Return (x, y) of the center of cell containing provided text 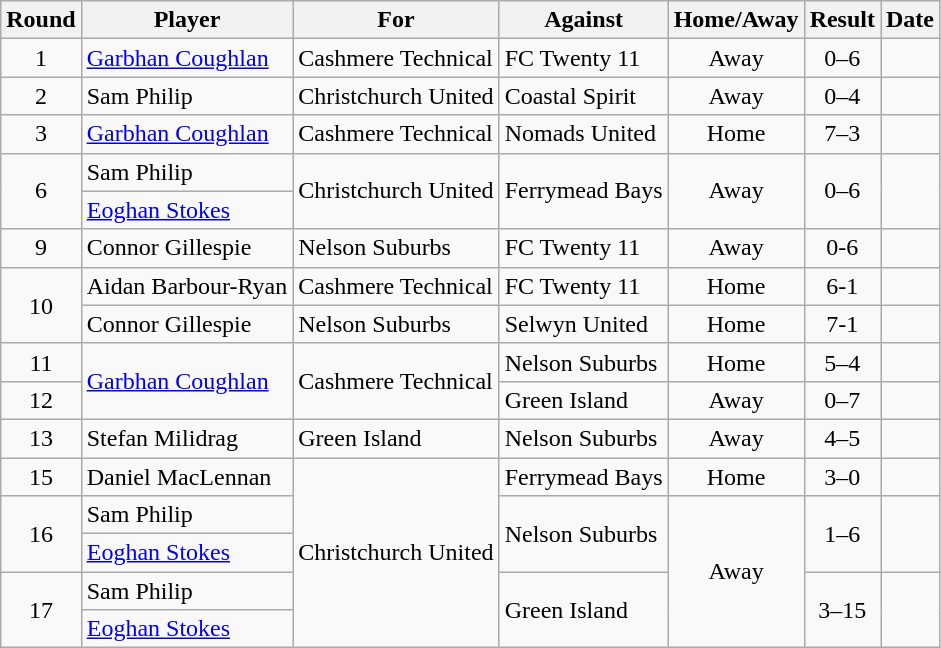
3–15 (842, 610)
4–5 (842, 438)
7–3 (842, 134)
10 (41, 305)
0-6 (842, 248)
Home/Away (736, 20)
1–6 (842, 534)
Coastal Spirit (584, 96)
Player (187, 20)
3–0 (842, 477)
2 (41, 96)
0–7 (842, 400)
0–4 (842, 96)
13 (41, 438)
9 (41, 248)
Aidan Barbour-Ryan (187, 286)
3 (41, 134)
For (396, 20)
Selwyn United (584, 324)
11 (41, 362)
Daniel MacLennan (187, 477)
1 (41, 58)
Stefan Milidrag (187, 438)
5–4 (842, 362)
Date (910, 20)
Round (41, 20)
Nomads United (584, 134)
17 (41, 610)
6-1 (842, 286)
15 (41, 477)
6 (41, 191)
Result (842, 20)
Against (584, 20)
16 (41, 534)
7-1 (842, 324)
12 (41, 400)
